Find where the given text appears and provide that cell's center as (x, y) coordinate. 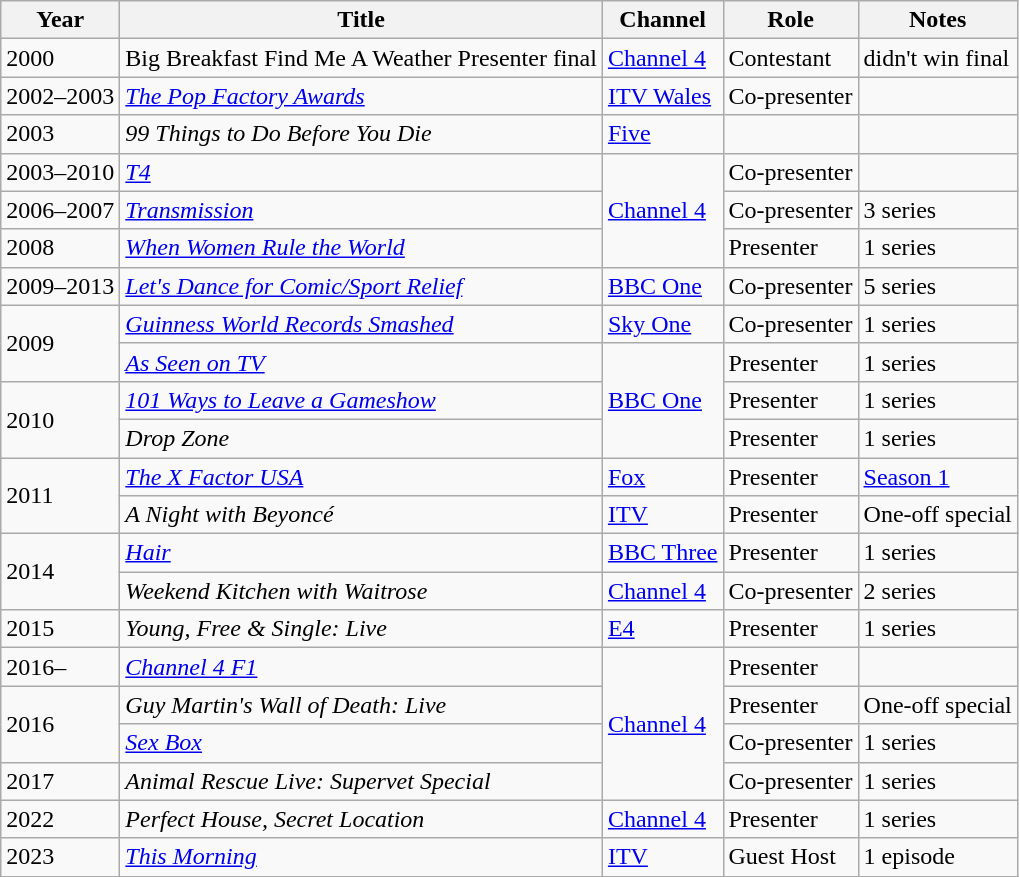
2009 (60, 343)
Perfect House, Secret Location (362, 819)
The X Factor USA (362, 477)
When Women Rule the World (362, 248)
99 Things to Do Before You Die (362, 134)
2023 (60, 857)
E4 (662, 629)
Year (60, 20)
Weekend Kitchen with Waitrose (362, 591)
T4 (362, 172)
2016 (60, 724)
2008 (60, 248)
2009–2013 (60, 286)
Guy Martin's Wall of Death: Live (362, 705)
2006–2007 (60, 210)
2017 (60, 781)
Channel 4 F1 (362, 667)
3 series (938, 210)
2010 (60, 419)
Transmission (362, 210)
Young, Free & Single: Live (362, 629)
Guinness World Records Smashed (362, 324)
2014 (60, 572)
101 Ways to Leave a Gameshow (362, 400)
ITV Wales (662, 96)
Contestant (790, 58)
Hair (362, 553)
2011 (60, 496)
Fox (662, 477)
Let's Dance for Comic/Sport Relief (362, 286)
5 series (938, 286)
A Night with Beyoncé (362, 515)
Animal Rescue Live: Supervet Special (362, 781)
This Morning (362, 857)
The Pop Factory Awards (362, 96)
2022 (60, 819)
Guest Host (790, 857)
didn't win final (938, 58)
Big Breakfast Find Me A Weather Presenter final (362, 58)
Role (790, 20)
Sky One (662, 324)
2015 (60, 629)
Channel (662, 20)
2003–2010 (60, 172)
2002–2003 (60, 96)
2003 (60, 134)
2016– (60, 667)
Five (662, 134)
Notes (938, 20)
Season 1 (938, 477)
1 episode (938, 857)
2 series (938, 591)
BBC Three (662, 553)
Drop Zone (362, 438)
Sex Box (362, 743)
As Seen on TV (362, 362)
Title (362, 20)
2000 (60, 58)
